From the cell containing the given text, extract its center point as (X, Y) coordinate. 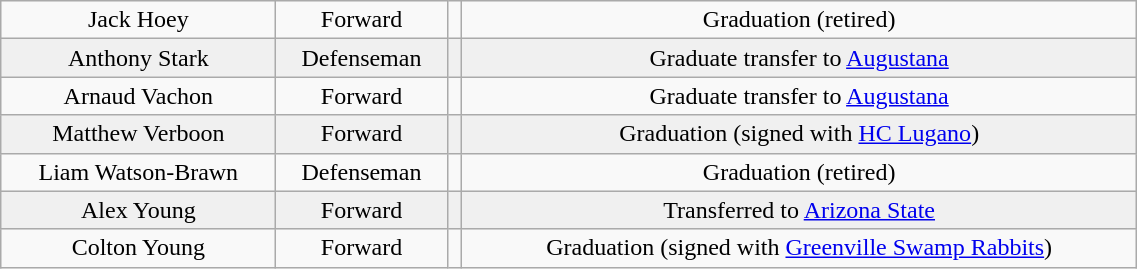
Jack Hoey (138, 20)
Arnaud Vachon (138, 96)
Graduation (signed with HC Lugano) (798, 134)
Colton Young (138, 248)
Liam Watson-Brawn (138, 172)
Transferred to Arizona State (798, 210)
Alex Young (138, 210)
Anthony Stark (138, 58)
Matthew Verboon (138, 134)
Graduation (signed with Greenville Swamp Rabbits) (798, 248)
